For the text-containing cell, return its midpoint in (x, y) coordinate format. 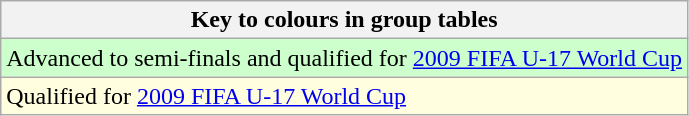
Advanced to semi-finals and qualified for 2009 FIFA U-17 World Cup (344, 58)
Qualified for 2009 FIFA U-17 World Cup (344, 96)
Key to colours in group tables (344, 20)
